From the cell containing the given text, extract its center point as (x, y) coordinate. 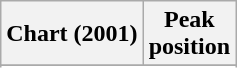
Peak position (189, 34)
Chart (2001) (72, 34)
